Provide the (x, y) coordinate of the cell's center where the given text is located.  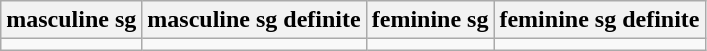
feminine sg (430, 20)
masculine sg (72, 20)
masculine sg definite (254, 20)
feminine sg definite (600, 20)
